Return the (X, Y) coordinate for the center point of the cell that contains the specified text.  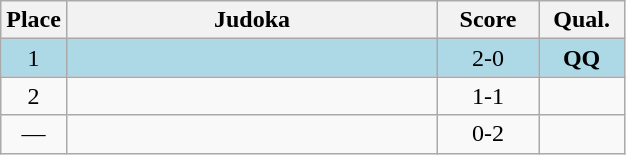
Qual. (582, 20)
2 (34, 96)
— (34, 134)
2-0 (488, 58)
Score (488, 20)
1-1 (488, 96)
1 (34, 58)
QQ (582, 58)
Judoka (252, 20)
Place (34, 20)
0-2 (488, 134)
